Return [x, y] of the center of cell containing provided text 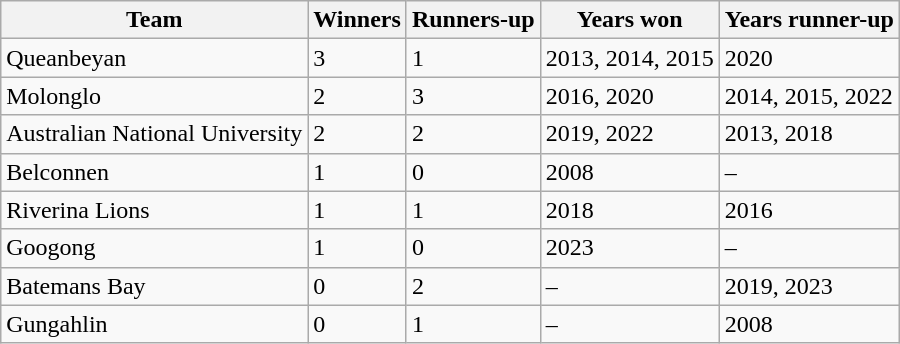
2020 [809, 58]
Years runner-up [809, 20]
Team [154, 20]
Australian National University [154, 134]
Gungahlin [154, 324]
2016, 2020 [630, 96]
Riverina Lions [154, 210]
Runners-up [473, 20]
2019, 2023 [809, 286]
Molonglo [154, 96]
Googong [154, 248]
2014, 2015, 2022 [809, 96]
2016 [809, 210]
2018 [630, 210]
2023 [630, 248]
2019, 2022 [630, 134]
Queanbeyan [154, 58]
Years won [630, 20]
Belconnen [154, 172]
2013, 2018 [809, 134]
2013, 2014, 2015 [630, 58]
Batemans Bay [154, 286]
Winners [358, 20]
